Provide the (X, Y) coordinate of the cell's center where the given text is located.  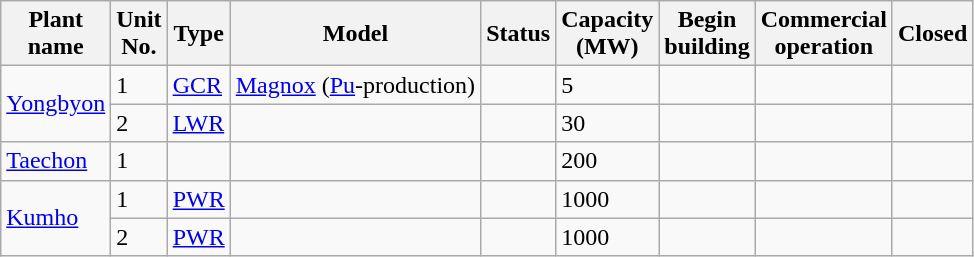
5 (608, 85)
LWR (198, 123)
Beginbuilding (707, 34)
Capacity(MW) (608, 34)
Kumho (56, 218)
Closed (932, 34)
30 (608, 123)
Taechon (56, 161)
Model (355, 34)
UnitNo. (139, 34)
Plantname (56, 34)
Status (518, 34)
Magnox (Pu-production) (355, 85)
Yongbyon (56, 104)
Type (198, 34)
GCR (198, 85)
200 (608, 161)
Commercialoperation (824, 34)
